Detect which cell encompasses the target text, then output its [x, y] center coordinate. 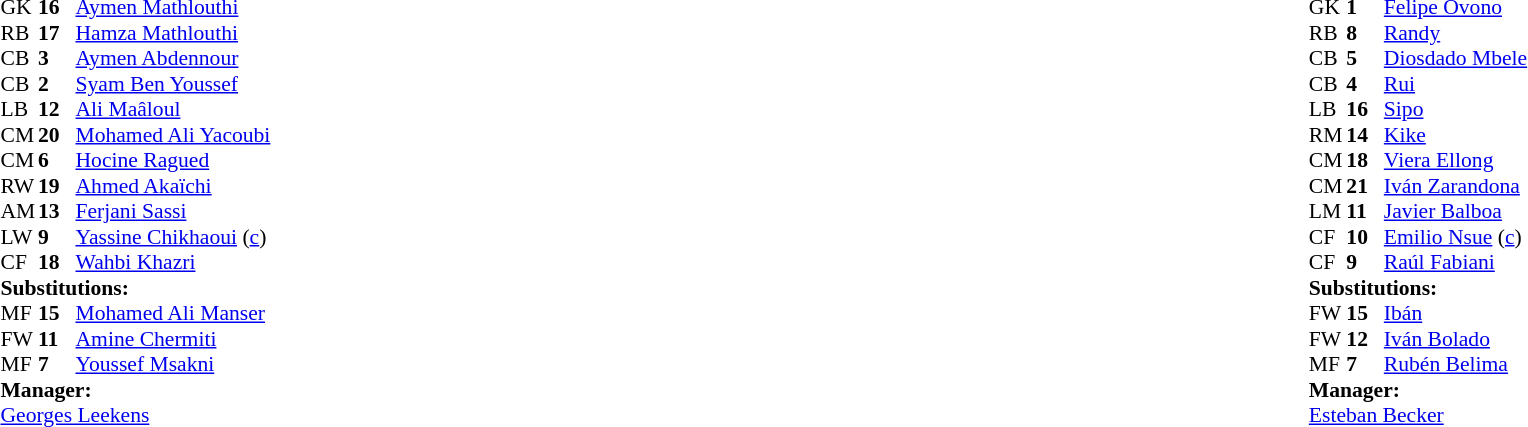
6 [57, 161]
17 [57, 33]
Rui [1456, 84]
Ahmed Akaïchi [174, 186]
Amine Chermiti [174, 339]
Youssef Msakni [174, 365]
13 [57, 211]
Javier Balboa [1456, 211]
5 [1365, 59]
Ferjani Sassi [174, 211]
16 [1365, 109]
3 [57, 59]
10 [1365, 237]
8 [1365, 33]
Diosdado Mbele [1456, 59]
Ali Maâloul [174, 109]
Randy [1456, 33]
Mohamed Ali Yacoubi [174, 135]
4 [1365, 84]
Raúl Fabiani [1456, 263]
Iván Bolado [1456, 339]
Sipo [1456, 109]
Syam Ben Youssef [174, 84]
Emilio Nsue (c) [1456, 237]
Aymen Abdennour [174, 59]
LW [19, 237]
2 [57, 84]
Iván Zarandona [1456, 186]
AM [19, 211]
Hocine Ragued [174, 161]
Wahbi Khazri [174, 263]
21 [1365, 186]
LM [1328, 211]
Viera Ellong [1456, 161]
19 [57, 186]
Mohamed Ali Manser [174, 313]
Hamza Mathlouthi [174, 33]
RM [1328, 135]
RW [19, 186]
14 [1365, 135]
20 [57, 135]
Kike [1456, 135]
Rubén Belima [1456, 365]
Yassine Chikhaoui (c) [174, 237]
Ibán [1456, 313]
